Locate the cell with the specified text and output its (X, Y) center coordinate. 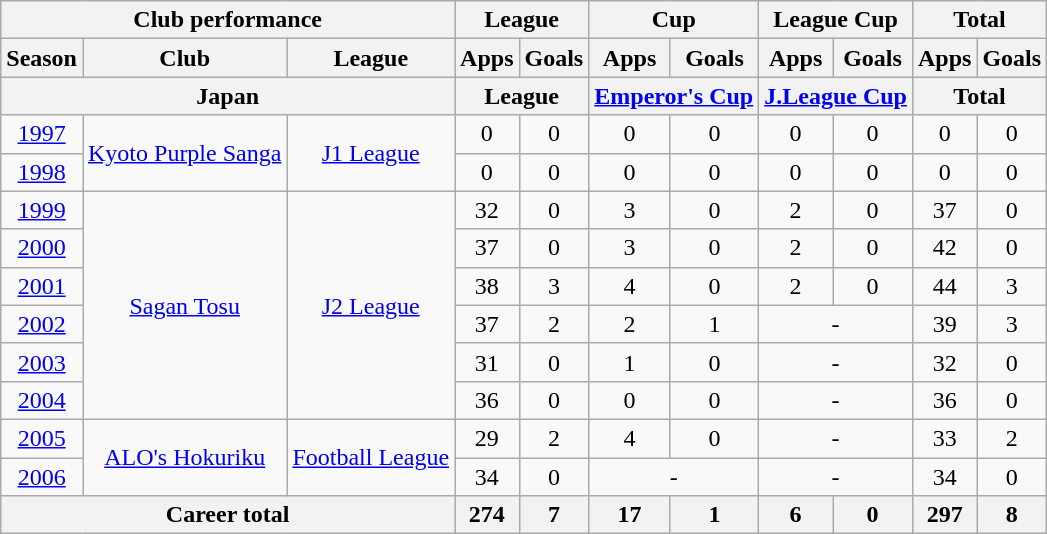
Club performance (228, 20)
31 (487, 362)
2000 (42, 248)
Career total (228, 515)
J1 League (371, 153)
1998 (42, 172)
League Cup (836, 20)
J2 League (371, 305)
42 (944, 248)
ALO's Hokuriku (184, 457)
2002 (42, 324)
29 (487, 438)
7 (554, 515)
297 (944, 515)
Cup (674, 20)
Football League (371, 457)
2005 (42, 438)
39 (944, 324)
2003 (42, 362)
Kyoto Purple Sanga (184, 153)
38 (487, 286)
1999 (42, 210)
Sagan Tosu (184, 305)
Club (184, 58)
44 (944, 286)
274 (487, 515)
Season (42, 58)
Japan (228, 96)
2001 (42, 286)
33 (944, 438)
2004 (42, 400)
8 (1012, 515)
1997 (42, 134)
2006 (42, 477)
J.League Cup (836, 96)
17 (630, 515)
Emperor's Cup (674, 96)
6 (796, 515)
